Output the (X, Y) coordinate of the center of the cell containing the given text.  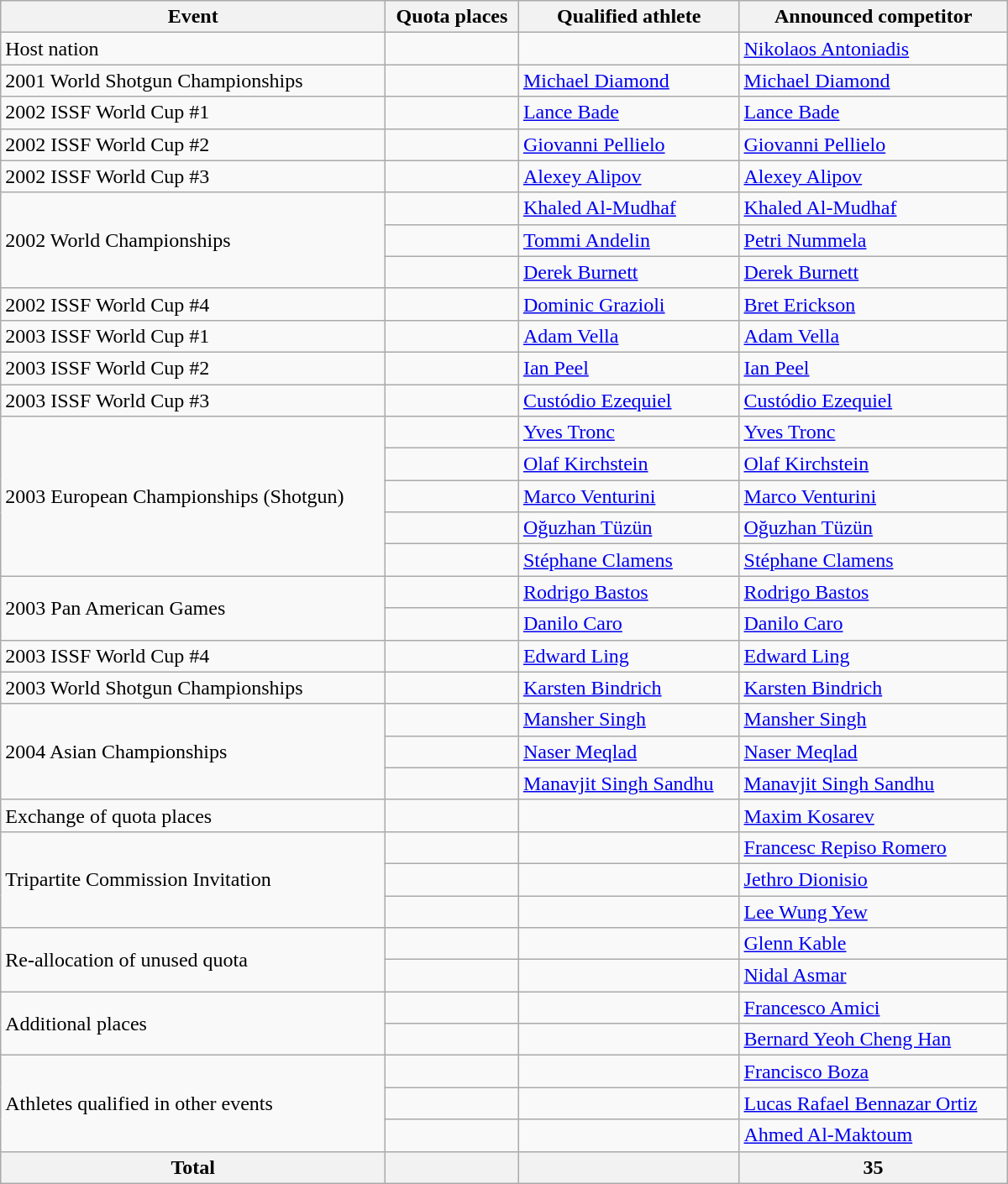
Glenn Kable (874, 944)
2002 ISSF World Cup #3 (193, 176)
2003 ISSF World Cup #3 (193, 401)
Additional places (193, 1024)
Host nation (193, 49)
2003 European Championships (Shotgun) (193, 496)
Quota places (452, 17)
Exchange of quota places (193, 815)
Bret Erickson (874, 304)
Nikolaos Antoniadis (874, 49)
Petri Nummela (874, 240)
2003 World Shotgun Championships (193, 688)
Athletes qualified in other events (193, 1103)
2003 ISSF World Cup #2 (193, 368)
Event (193, 17)
Bernard Yeoh Cheng Han (874, 1040)
2004 Asian Championships (193, 752)
2003 ISSF World Cup #4 (193, 656)
Ahmed Al-Maktoum (874, 1135)
Nidal Asmar (874, 976)
Francesc Repiso Romero (874, 847)
2003 ISSF World Cup #1 (193, 336)
2002 ISSF World Cup #2 (193, 144)
Total (193, 1167)
Tripartite Commission Invitation (193, 879)
Qualified athlete (628, 17)
2001 World Shotgun Championships (193, 81)
Jethro Dionisio (874, 879)
Lee Wung Yew (874, 911)
Francisco Boza (874, 1071)
2003 Pan American Games (193, 608)
35 (874, 1167)
Announced competitor (874, 17)
Maxim Kosarev (874, 815)
Dominic Grazioli (628, 304)
Francesco Amici (874, 1008)
2002 ISSF World Cup #1 (193, 113)
Tommi Andelin (628, 240)
Lucas Rafael Bennazar Ortiz (874, 1103)
Re-allocation of unused quota (193, 960)
2002 ISSF World Cup #4 (193, 304)
2002 World Championships (193, 240)
